Extract the (x, y) coordinate from the center of the cell holding the provided text.  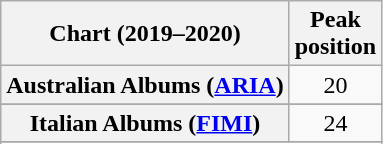
Chart (2019–2020) (145, 34)
Italian Albums (FIMI) (145, 123)
Australian Albums (ARIA) (145, 85)
20 (335, 85)
24 (335, 123)
Peakposition (335, 34)
